Output the [X, Y] coordinate of the center of the cell containing the given text.  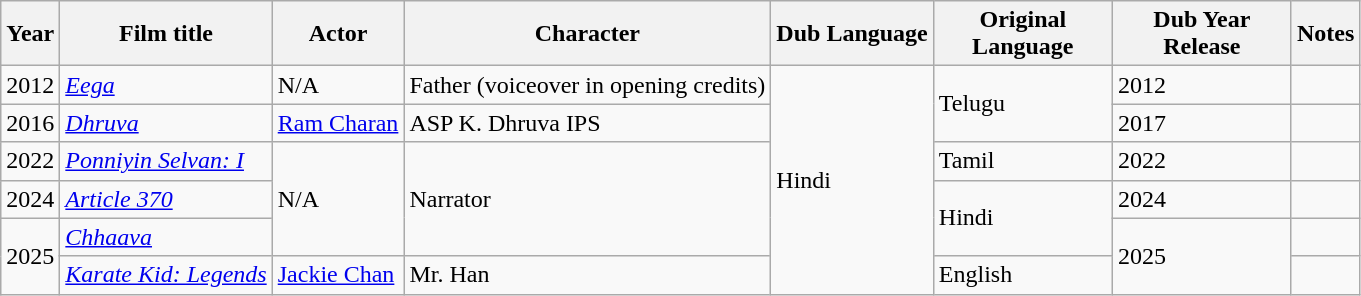
Original Language [1022, 34]
Father (voiceover in opening credits) [588, 85]
Karate Kid: Legends [166, 275]
English [1022, 275]
2017 [1202, 123]
Year [30, 34]
Jackie Chan [338, 275]
Article 370 [166, 199]
Dub Year Release [1202, 34]
Tamil [1022, 161]
Mr. Han [588, 275]
Actor [338, 34]
Notes [1325, 34]
Chhaava [166, 237]
ASP K. Dhruva IPS [588, 123]
Film title [166, 34]
Character [588, 34]
Eega [166, 85]
Dhruva [166, 123]
Telugu [1022, 104]
2016 [30, 123]
Narrator [588, 199]
Dub Language [852, 34]
Ram Charan [338, 123]
Ponniyin Selvan: I [166, 161]
